Identify which cell holds the provided text, then report its [x, y] central coordinate. 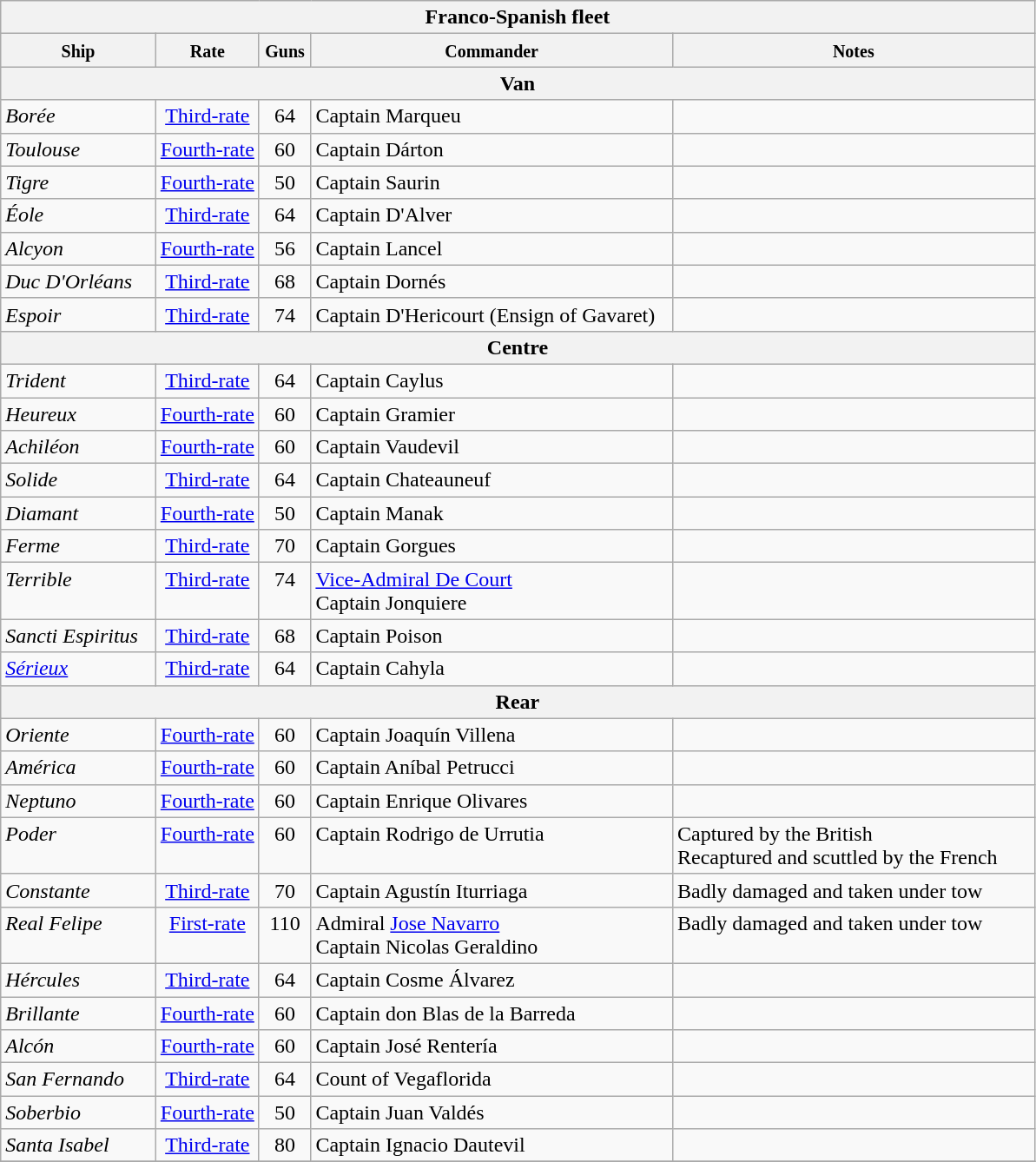
Ship [78, 50]
Sérieux [78, 669]
Borée [78, 116]
Captain Poison [492, 636]
Captain Manak [492, 513]
Vice-Admiral De CourtCaptain Jonquiere [492, 591]
Captain Cahyla [492, 669]
Espoir [78, 314]
Soberbio [78, 1112]
Alcón [78, 1046]
Constante [78, 890]
Captain Agustín Iturriaga [492, 890]
Captain Enrique Olivares [492, 801]
Count of Vegaflorida [492, 1079]
Captain Juan Valdés [492, 1112]
Diamant [78, 513]
Poder [78, 846]
Toulouse [78, 149]
Heureux [78, 414]
Captain Gorgues [492, 546]
Captain Saurin [492, 182]
Captain Chateauneuf [492, 480]
Captain Marqueu [492, 116]
Rear [518, 702]
Captain José Rentería [492, 1046]
Trident [78, 380]
Tigre [78, 182]
Solide [78, 480]
Sancti Espiritus [78, 636]
Captain D'Alver [492, 215]
Captain D'Hericourt (Ensign of Gavaret) [492, 314]
Captain Cosme Álvarez [492, 980]
Éole [78, 215]
San Fernando [78, 1079]
Alcyon [78, 248]
Captain Aníbal Petrucci [492, 768]
Captain Lancel [492, 248]
Oriente [78, 735]
Captain don Blas de la Barreda [492, 1013]
Centre [518, 347]
Franco-Spanish fleet [518, 17]
América [78, 768]
Captured by the British Recaptured and scuttled by the French [853, 846]
Duc D'Orléans [78, 281]
Achiléon [78, 447]
Real Felipe [78, 934]
Ferme [78, 546]
Captain Gramier [492, 414]
Captain Vaudevil [492, 447]
56 [285, 248]
Rate [207, 50]
110 [285, 934]
First-rate [207, 934]
80 [285, 1145]
Santa Isabel [78, 1145]
Terrible [78, 591]
Captain Ignacio Dautevil [492, 1145]
Van [518, 83]
Captain Rodrigo de Urrutia [492, 846]
Captain Joaquín Villena [492, 735]
Notes [853, 50]
Captain Caylus [492, 380]
Captain Dornés [492, 281]
Commander [492, 50]
Hércules [78, 980]
Neptuno [78, 801]
Brillante [78, 1013]
Admiral Jose NavarroCaptain Nicolas Geraldino [492, 934]
Captain Dárton [492, 149]
Guns [285, 50]
